Detect which cell encompasses the target text, then output its (x, y) center coordinate. 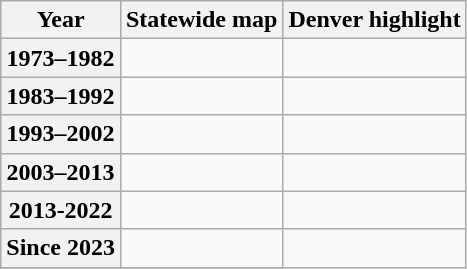
1983–1992 (61, 96)
Statewide map (201, 20)
1993–2002 (61, 134)
Denver highlight (374, 20)
Year (61, 20)
2003–2013 (61, 172)
2013-2022 (61, 210)
1973–1982 (61, 58)
Since 2023 (61, 248)
